From the cell containing the given text, extract its center point as [x, y] coordinate. 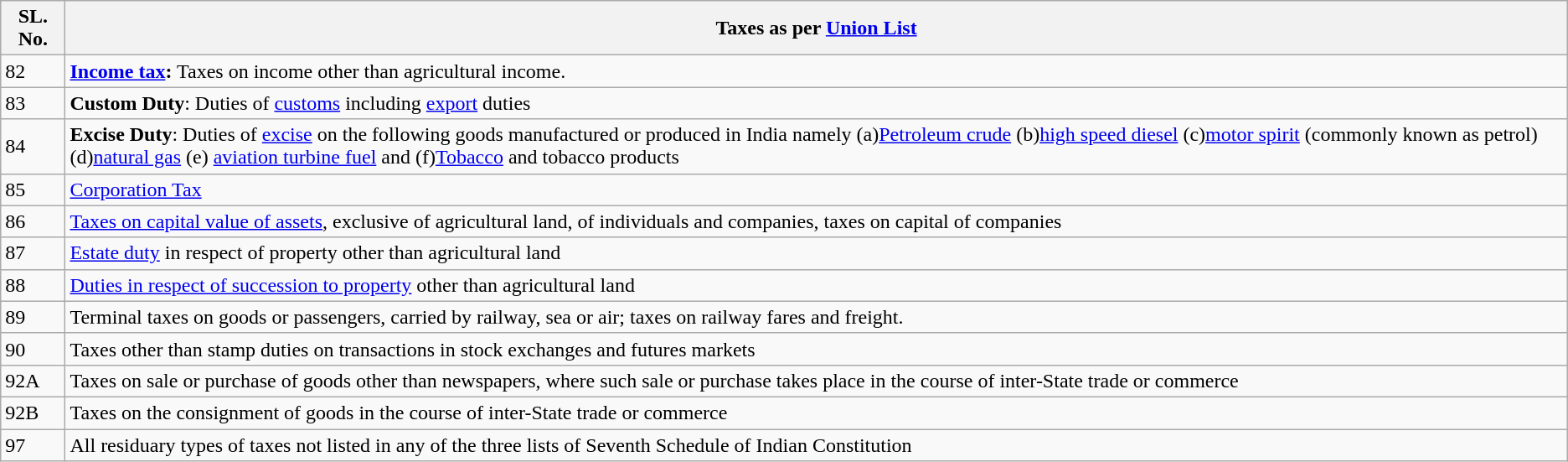
Taxes on the consignment of goods in the course of inter-State trade or commerce [816, 413]
Income tax: Taxes on income other than agricultural income. [816, 71]
82 [34, 71]
84 [34, 146]
89 [34, 317]
Taxes on sale or purchase of goods other than newspapers, where such sale or purchase takes place in the course of inter-State trade or commerce [816, 381]
Taxes on capital value of assets, exclusive of agricultural land, of individuals and companies, taxes on capital of companies [816, 221]
87 [34, 253]
SL. No. [34, 29]
All residuary types of taxes not listed in any of the three lists of Seventh Schedule of Indian Constitution [816, 445]
86 [34, 221]
83 [34, 103]
Estate duty in respect of property other than agricultural land [816, 253]
Custom Duty: Duties of customs including export duties [816, 103]
Corporation Tax [816, 189]
90 [34, 349]
Duties in respect of succession to property other than agricultural land [816, 285]
Taxes other than stamp duties on transactions in stock exchanges and futures markets [816, 349]
88 [34, 285]
92B [34, 413]
Taxes as per Union List [816, 29]
97 [34, 445]
85 [34, 189]
Terminal taxes on goods or passengers, carried by railway, sea or air; taxes on railway fares and freight. [816, 317]
92A [34, 381]
